Extract the [x, y] coordinate from the center of the cell holding the provided text.  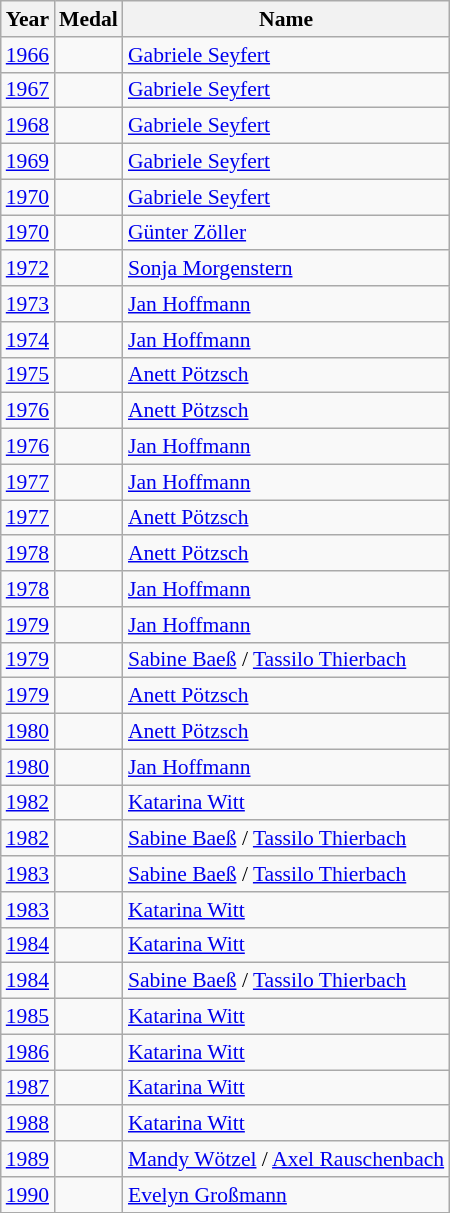
1986 [28, 1052]
1973 [28, 304]
1969 [28, 162]
1967 [28, 90]
1972 [28, 269]
1966 [28, 55]
Günter Zöller [286, 233]
Medal [88, 19]
1990 [28, 1195]
1988 [28, 1124]
1975 [28, 375]
1987 [28, 1088]
1989 [28, 1159]
Mandy Wötzel / Axel Rauschenbach [286, 1159]
1968 [28, 126]
Year [28, 19]
Evelyn Großmann [286, 1195]
1985 [28, 1017]
Name [286, 19]
Sonja Morgenstern [286, 269]
1974 [28, 340]
